Search for the cell housing the specified text and yield its [X, Y] center coordinate. 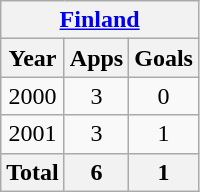
Finland [100, 20]
0 [164, 96]
6 [96, 172]
Apps [96, 58]
2000 [33, 96]
2001 [33, 134]
Goals [164, 58]
Total [33, 172]
Year [33, 58]
